Extract the [x, y] coordinate from the center of the cell holding the provided text.  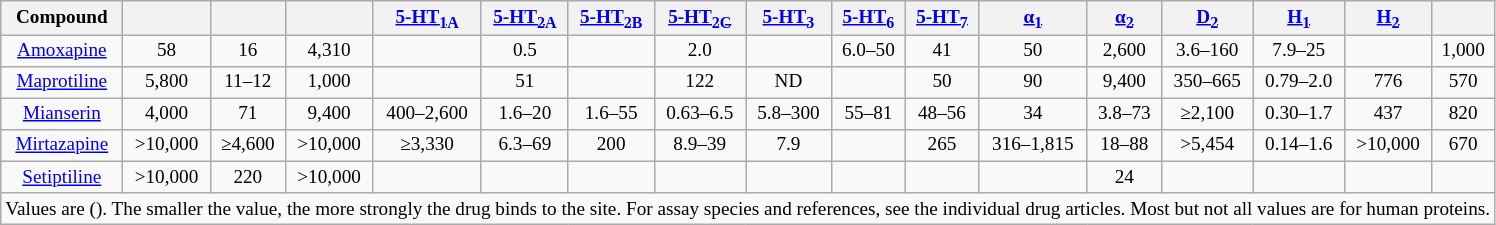
51 [524, 82]
7.9 [789, 145]
3.6–160 [1207, 51]
3.8–73 [1124, 114]
1.6–55 [611, 114]
0.5 [524, 51]
122 [700, 82]
α1 [1032, 18]
5-HT6 [868, 18]
670 [1464, 145]
776 [1388, 82]
58 [166, 51]
Mianserin [62, 114]
350–665 [1207, 82]
D2 [1207, 18]
820 [1464, 114]
4,310 [328, 51]
265 [942, 145]
48–56 [942, 114]
200 [611, 145]
4,000 [166, 114]
0.14–1.6 [1299, 145]
5-HT7 [942, 18]
2,600 [1124, 51]
71 [248, 114]
Mirtazapine [62, 145]
316–1,815 [1032, 145]
Compound [62, 18]
220 [248, 177]
6.0–50 [868, 51]
400–2,600 [428, 114]
5-HT2A [524, 18]
0.79–2.0 [1299, 82]
≥4,600 [248, 145]
>5,454 [1207, 145]
5.8–300 [789, 114]
H1 [1299, 18]
16 [248, 51]
2.0 [700, 51]
41 [942, 51]
570 [1464, 82]
5,800 [166, 82]
Setiptiline [62, 177]
6.3–69 [524, 145]
≥2,100 [1207, 114]
ND [789, 82]
5-HT2C [700, 18]
α2 [1124, 18]
24 [1124, 177]
5-HT3 [789, 18]
5-HT1A [428, 18]
Amoxapine [62, 51]
18–88 [1124, 145]
≥3,330 [428, 145]
8.9–39 [700, 145]
55–81 [868, 114]
H2 [1388, 18]
34 [1032, 114]
0.30–1.7 [1299, 114]
5-HT2B [611, 18]
11–12 [248, 82]
7.9–25 [1299, 51]
Maprotiline [62, 82]
437 [1388, 114]
1.6–20 [524, 114]
90 [1032, 82]
0.63–6.5 [700, 114]
